From the cell containing the given text, extract its center point as [x, y] coordinate. 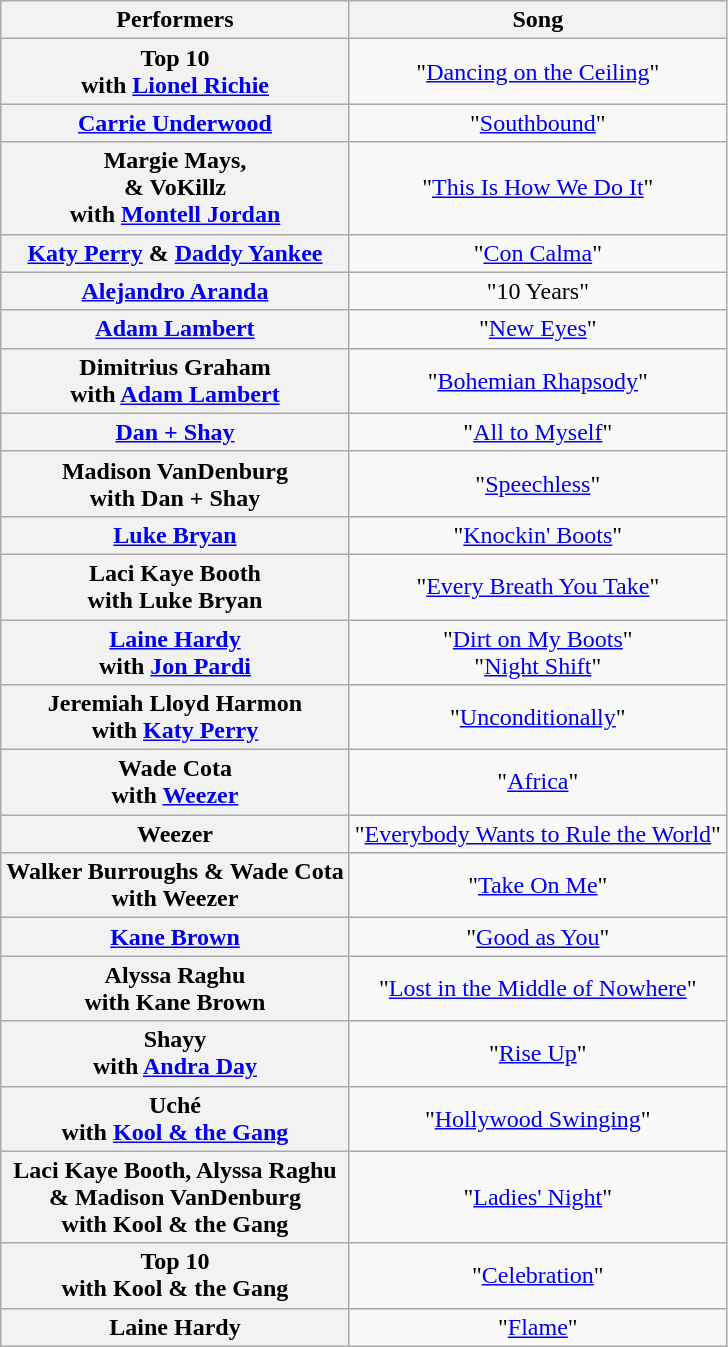
Dimitrius Grahamwith Adam Lambert [175, 380]
"Con Calma" [538, 253]
Margie Mays, & VoKillzwith Montell Jordan [175, 188]
"Dancing on the Ceiling" [538, 72]
"Knockin' Boots" [538, 535]
"Everybody Wants to Rule the World" [538, 834]
"Rise Up" [538, 1054]
Carrie Underwood [175, 123]
Performers [175, 20]
"Southbound" [538, 123]
Shayywith Andra Day [175, 1054]
Kane Brown [175, 937]
Song [538, 20]
Laci Kaye Booth, Alyssa Raghu& Madison VanDenburgwith Kool & the Gang [175, 1197]
Alyssa Raghuwith Kane Brown [175, 988]
"Every Breath You Take" [538, 586]
Weezer [175, 834]
Laci Kaye Boothwith Luke Bryan [175, 586]
"10 Years" [538, 291]
Luke Bryan [175, 535]
"Africa" [538, 782]
Laine Hardywith Jon Pardi [175, 652]
"New Eyes" [538, 329]
"This Is How We Do It" [538, 188]
"Take On Me" [538, 886]
"Bohemian Rhapsody" [538, 380]
Madison VanDenburgwith Dan + Shay [175, 484]
Uchéwith Kool & the Gang [175, 1118]
Top 10with Lionel Richie [175, 72]
Katy Perry & Daddy Yankee [175, 253]
Dan + Shay [175, 432]
"Good as You" [538, 937]
"Speechless" [538, 484]
"Celebration" [538, 1276]
Jeremiah Lloyd Harmonwith Katy Perry [175, 718]
"Dirt on My Boots""Night Shift" [538, 652]
"Ladies' Night" [538, 1197]
"All to Myself" [538, 432]
Walker Burroughs & Wade Cotawith Weezer [175, 886]
"Unconditionally" [538, 718]
"Hollywood Swinging" [538, 1118]
Wade Cotawith Weezer [175, 782]
Adam Lambert [175, 329]
Alejandro Aranda [175, 291]
Top 10with Kool & the Gang [175, 1276]
"Lost in the Middle of Nowhere" [538, 988]
"Flame" [538, 1327]
Laine Hardy [175, 1327]
